Return the [X, Y] coordinate for the center point of the cell that contains the specified text.  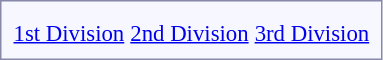
3rd Division [312, 33]
1st Division [69, 33]
2nd Division [190, 33]
